Scan for the cell matching the given text and deliver its [x, y] coordinate at center. 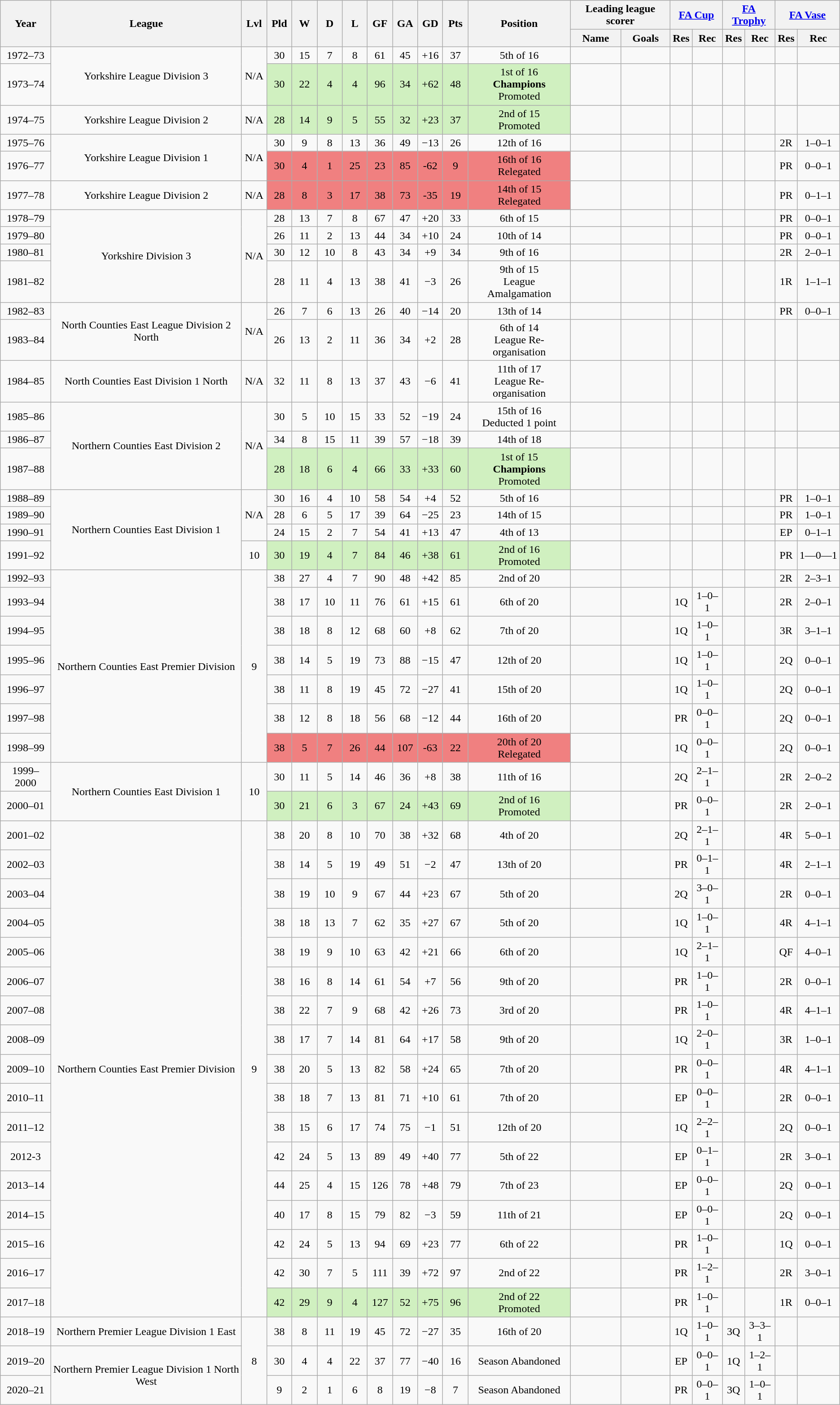
9th of 16 [519, 252]
11th of 21 [519, 1214]
13th of 20 [519, 864]
+32 [430, 836]
63 [380, 952]
3rd of 20 [519, 1011]
2019–20 [26, 1361]
+24 [430, 1069]
1991–92 [26, 556]
127 [380, 1302]
2014–15 [26, 1214]
Northern Counties East Division 2 [146, 446]
-35 [430, 195]
29 [305, 1302]
84 [380, 556]
2–0–2 [818, 777]
71 [405, 1098]
2008–09 [26, 1039]
+15 [430, 601]
GF [380, 23]
1992–93 [26, 578]
League [146, 23]
1984–85 [26, 381]
Northern Premier League Division 1 North West [146, 1375]
Goals [646, 38]
94 [380, 1244]
+20 [430, 218]
−18 [430, 440]
+27 [430, 923]
+42 [430, 578]
Pts [455, 23]
2018–19 [26, 1332]
+43 [430, 806]
Position [519, 23]
14th of 18 [519, 440]
1987–88 [26, 469]
FA Vase [808, 15]
2004–05 [26, 923]
65 [455, 1069]
Year [26, 23]
North Counties East Division 1 North [146, 381]
76 [380, 601]
+2 [430, 340]
2002–03 [26, 864]
-62 [430, 166]
−8 [430, 1390]
1975–76 [26, 143]
1995–96 [26, 660]
+9 [430, 252]
1997–98 [26, 718]
3–1–1 [818, 631]
Yorkshire League Division 1 [146, 157]
1st of 16Champions Promoted [519, 84]
+40 [430, 1156]
GD [430, 23]
Pld [279, 23]
1988–89 [26, 498]
14th of 15Relegated [519, 195]
57 [405, 440]
1990–91 [26, 532]
−15 [430, 660]
Name [595, 38]
2013–14 [26, 1186]
6th of 22 [519, 1244]
20th of 20Relegated [519, 748]
2005–06 [26, 952]
2016–17 [26, 1274]
89 [380, 1156]
2nd of 22 [519, 1274]
2–3–1 [818, 578]
+62 [430, 84]
+16 [430, 55]
1973–74 [26, 84]
90 [380, 578]
GA [405, 23]
−12 [430, 718]
North Counties East League Division 2 North [146, 332]
+4 [430, 498]
−1 [430, 1127]
1977–78 [26, 195]
1989–90 [26, 515]
Leading league scorer [620, 15]
6th of 14League Re-organisation [519, 340]
+75 [430, 1302]
2007–08 [26, 1011]
1999–2000 [26, 777]
59 [455, 1214]
−14 [430, 311]
−2 [430, 864]
−6 [430, 381]
126 [380, 1186]
2011–12 [26, 1127]
QF [786, 952]
−19 [430, 416]
1–1–1 [818, 281]
2012-3 [26, 1156]
+33 [430, 469]
6th of 15 [519, 218]
1998–99 [26, 748]
+7 [430, 981]
2nd of 22Promoted [519, 1302]
-63 [430, 748]
2nd of 15Promoted [519, 119]
2–2–1 [707, 1127]
10th of 14 [519, 235]
5–0–1 [818, 836]
107 [405, 748]
1996–97 [26, 689]
1―0―1 [818, 556]
1983–84 [26, 340]
+21 [430, 952]
+26 [430, 1011]
21 [305, 806]
16th of 16Relegated [519, 166]
74 [380, 1127]
1972–73 [26, 55]
1986–87 [26, 440]
2010–11 [26, 1098]
1993–94 [26, 601]
55 [380, 119]
15th of 20 [519, 689]
FA Trophy [748, 15]
2009–10 [26, 1069]
11th of 16 [519, 777]
2000–01 [26, 806]
−25 [430, 515]
70 [380, 836]
2015–16 [26, 1244]
2nd of 20 [519, 578]
1981–82 [26, 281]
11th of 17League Re-organisation [519, 381]
14th of 15 [519, 515]
D [330, 23]
−40 [430, 1361]
1994–95 [26, 631]
2020–21 [26, 1390]
111 [380, 1274]
2001–02 [26, 836]
4–0–1 [818, 952]
FA Cup [696, 15]
−13 [430, 143]
15th of 16Deducted 1 point [519, 416]
1st of 15ChampionsPromoted [519, 469]
88 [405, 660]
+13 [430, 532]
2017–18 [26, 1302]
1985–86 [26, 416]
75 [405, 1127]
97 [455, 1274]
12th of 16 [519, 143]
13th of 14 [519, 311]
1978–79 [26, 218]
+72 [430, 1274]
4th of 20 [519, 836]
W [305, 23]
2003–04 [26, 894]
5th of 22 [519, 1156]
+48 [430, 1186]
4th of 13 [519, 532]
78 [405, 1186]
Lvl [254, 23]
+17 [430, 1039]
27 [305, 578]
1980–81 [26, 252]
Yorkshire Division 3 [146, 256]
Northern Premier League Division 1 East [146, 1332]
1974–75 [26, 119]
+38 [430, 556]
1982–83 [26, 311]
Yorkshire League Division 3 [146, 76]
1976–77 [26, 166]
L [355, 23]
7th of 23 [519, 1186]
9th of 15League Amalgamation [519, 281]
1979–80 [26, 235]
2006–07 [26, 981]
3–3–1 [760, 1332]
